Find where the given text appears and provide that cell's center as (X, Y) coordinate. 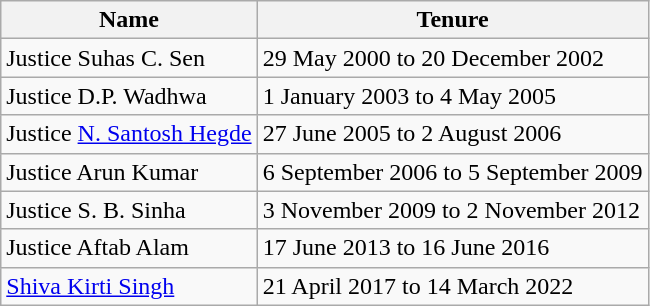
Justice D.P. Wadhwa (129, 96)
Justice N. Santosh Hegde (129, 134)
Justice S. B. Sinha (129, 210)
Justice Arun Kumar (129, 172)
1 January 2003 to 4 May 2005 (452, 96)
17 June 2013 to 16 June 2016 (452, 248)
Tenure (452, 20)
6 September 2006 to 5 September 2009 (452, 172)
27 June 2005 to 2 August 2006 (452, 134)
3 November 2009 to 2 November 2012 (452, 210)
Justice Aftab Alam (129, 248)
21 April 2017 to 14 March 2022 (452, 286)
29 May 2000 to 20 December 2002 (452, 58)
Name (129, 20)
Shiva Kirti Singh (129, 286)
Justice Suhas C. Sen (129, 58)
